Locate the cell with the specified text and output its (X, Y) center coordinate. 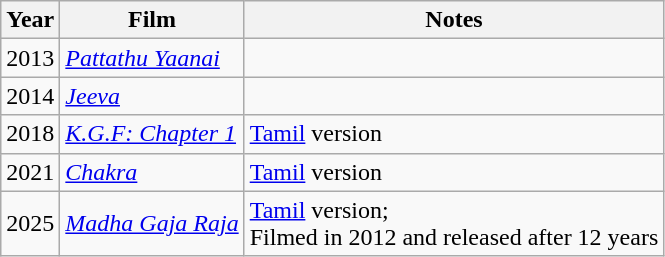
2021 (30, 172)
Film (152, 20)
2025 (30, 224)
Year (30, 20)
2018 (30, 134)
Pattathu Yaanai (152, 58)
K.G.F: Chapter 1 (152, 134)
Chakra (152, 172)
Notes (454, 20)
Tamil version; Filmed in 2012 and released after 12 years (454, 224)
Jeeva (152, 96)
2014 (30, 96)
Madha Gaja Raja (152, 224)
2013 (30, 58)
